Return [X, Y] of the center of cell containing provided text 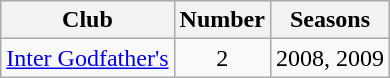
Seasons [330, 20]
2 [222, 58]
Inter Godfather's [88, 58]
2008, 2009 [330, 58]
Club [88, 20]
Number [222, 20]
